Determine the [X, Y] coordinate at the center of the cell enclosing the given text.  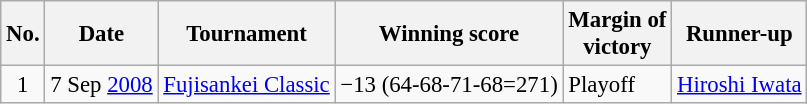
Margin ofvictory [618, 34]
1 [23, 85]
No. [23, 34]
Hiroshi Iwata [740, 85]
Fujisankei Classic [246, 85]
Date [102, 34]
Playoff [618, 85]
7 Sep 2008 [102, 85]
−13 (64-68-71-68=271) [449, 85]
Runner-up [740, 34]
Winning score [449, 34]
Tournament [246, 34]
